Locate the cell with the specified text and output its (X, Y) center coordinate. 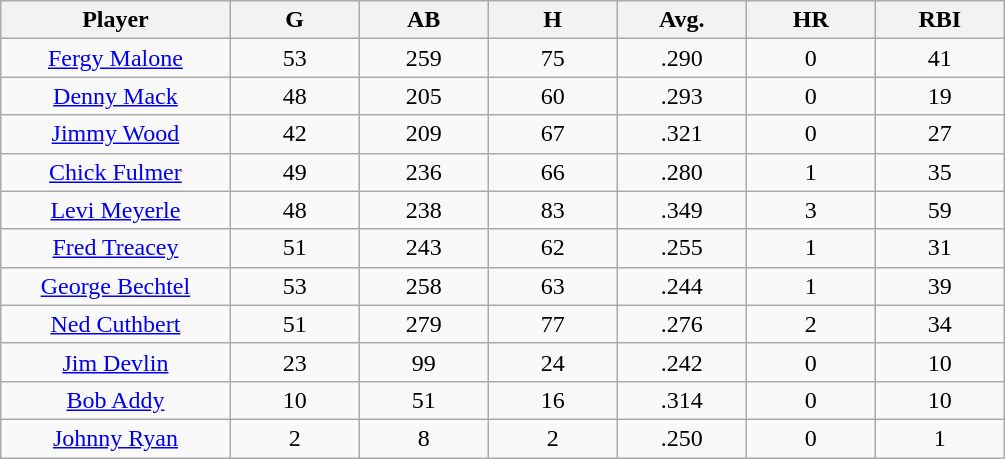
279 (424, 324)
Chick Fulmer (116, 172)
60 (552, 96)
24 (552, 362)
259 (424, 58)
3 (810, 210)
.314 (682, 400)
66 (552, 172)
49 (294, 172)
27 (940, 134)
Ned Cuthbert (116, 324)
Levi Meyerle (116, 210)
.250 (682, 438)
Denny Mack (116, 96)
Player (116, 20)
.280 (682, 172)
34 (940, 324)
Bob Addy (116, 400)
.276 (682, 324)
63 (552, 286)
.244 (682, 286)
258 (424, 286)
238 (424, 210)
Johnny Ryan (116, 438)
.321 (682, 134)
31 (940, 248)
HR (810, 20)
Fred Treacey (116, 248)
RBI (940, 20)
H (552, 20)
Fergy Malone (116, 58)
Jim Devlin (116, 362)
42 (294, 134)
16 (552, 400)
Avg. (682, 20)
209 (424, 134)
236 (424, 172)
G (294, 20)
243 (424, 248)
35 (940, 172)
.290 (682, 58)
205 (424, 96)
83 (552, 210)
62 (552, 248)
23 (294, 362)
41 (940, 58)
67 (552, 134)
8 (424, 438)
99 (424, 362)
77 (552, 324)
.293 (682, 96)
59 (940, 210)
.349 (682, 210)
.255 (682, 248)
AB (424, 20)
75 (552, 58)
Jimmy Wood (116, 134)
19 (940, 96)
George Bechtel (116, 286)
.242 (682, 362)
39 (940, 286)
